Provide the [X, Y] coordinate of the cell's center where the given text is located.  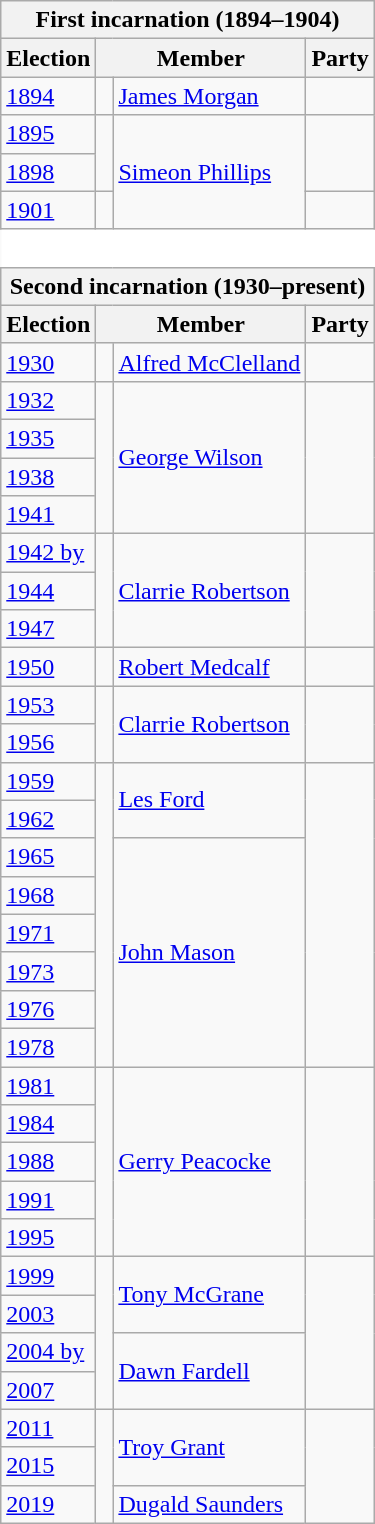
Troy Grant [210, 1447]
1962 [48, 819]
1978 [48, 1047]
John Mason [210, 952]
1965 [48, 857]
1901 [48, 210]
2007 [48, 1390]
1932 [48, 400]
1995 [48, 1238]
Dawn Fardell [210, 1371]
1959 [48, 781]
1930 [48, 362]
1973 [48, 971]
1984 [48, 1124]
1950 [48, 667]
George Wilson [210, 457]
Second incarnation (1930–present) [188, 286]
1971 [48, 933]
1999 [48, 1276]
1935 [48, 438]
2003 [48, 1314]
Simeon Phillips [210, 172]
1981 [48, 1085]
1941 [48, 515]
2015 [48, 1466]
Tony McGrane [210, 1295]
Alfred McClelland [210, 362]
2019 [48, 1504]
Robert Medcalf [210, 667]
2004 by [48, 1352]
1942 by [48, 553]
First incarnation (1894–1904) [188, 20]
1938 [48, 477]
1991 [48, 1200]
1898 [48, 172]
2011 [48, 1428]
1968 [48, 895]
1976 [48, 1009]
1953 [48, 705]
James Morgan [210, 96]
1895 [48, 134]
1988 [48, 1162]
Dugald Saunders [210, 1504]
1947 [48, 629]
1894 [48, 96]
Les Ford [210, 800]
1944 [48, 591]
1956 [48, 743]
Gerry Peacocke [210, 1161]
